Capture the cell that displays the provided text and extract its [x, y] central coordinate. 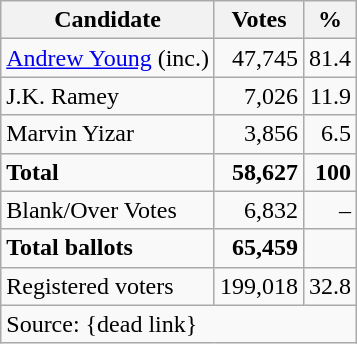
81.4 [330, 58]
% [330, 20]
Andrew Young (inc.) [108, 58]
Total [108, 172]
Source: {dead link} [179, 324]
J.K. Ramey [108, 96]
7,026 [258, 96]
6.5 [330, 134]
47,745 [258, 58]
6,832 [258, 210]
199,018 [258, 286]
65,459 [258, 248]
Registered voters [108, 286]
3,856 [258, 134]
Blank/Over Votes [108, 210]
Total ballots [108, 248]
Marvin Yizar [108, 134]
100 [330, 172]
Candidate [108, 20]
32.8 [330, 286]
Votes [258, 20]
58,627 [258, 172]
11.9 [330, 96]
– [330, 210]
